Return the [X, Y] coordinate for the center point of the cell that contains the specified text.  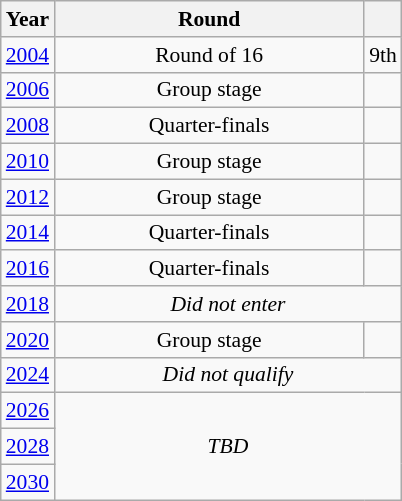
Did not enter [228, 304]
Year [28, 19]
2012 [28, 197]
2018 [28, 304]
Did not qualify [228, 375]
2004 [28, 55]
2024 [28, 375]
2030 [28, 482]
2010 [28, 162]
2026 [28, 411]
2016 [28, 269]
2014 [28, 233]
Round [209, 19]
TBD [228, 446]
2006 [28, 90]
2028 [28, 447]
2020 [28, 340]
2008 [28, 126]
Round of 16 [209, 55]
9th [383, 55]
